Return (x, y) of the center of cell containing provided text 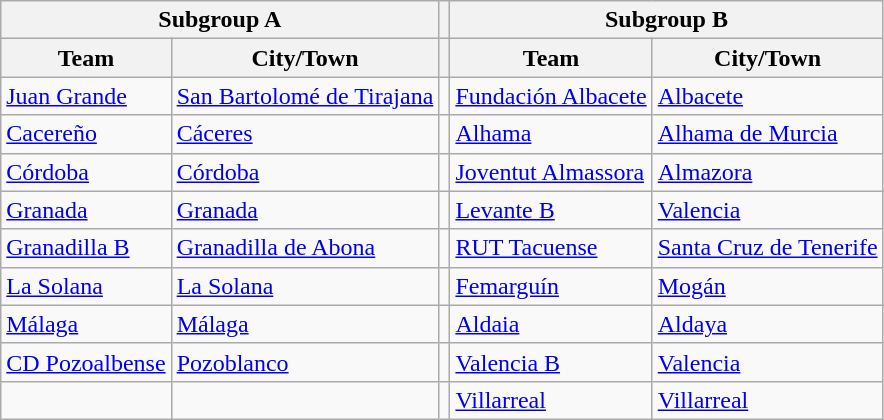
Juan Grande (86, 96)
Aldaia (551, 324)
Granadilla B (86, 248)
Albacete (768, 96)
Levante B (551, 210)
Pozoblanco (305, 362)
Valencia B (551, 362)
Femarguín (551, 286)
Subgroup B (666, 20)
San Bartolomé de Tirajana (305, 96)
Aldaya (768, 324)
Granadilla de Abona (305, 248)
Cáceres (305, 134)
Alhama (551, 134)
RUT Tacuense (551, 248)
Fundación Albacete (551, 96)
Cacereño (86, 134)
Subgroup A (220, 20)
Almazora (768, 172)
Santa Cruz de Tenerife (768, 248)
Mogán (768, 286)
Alhama de Murcia (768, 134)
Joventut Almassora (551, 172)
CD Pozoalbense (86, 362)
